Provide the [x, y] coordinate of the cell's center where the given text is located.  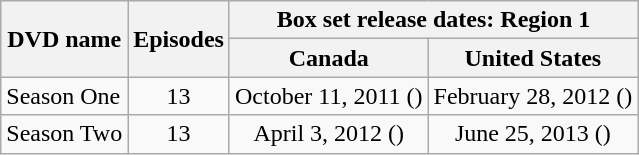
Season One [64, 96]
April 3, 2012 () [328, 134]
June 25, 2013 () [533, 134]
DVD name [64, 39]
Canada [328, 58]
October 11, 2011 () [328, 96]
Episodes [179, 39]
February 28, 2012 () [533, 96]
Season Two [64, 134]
Box set release dates: Region 1 [433, 20]
United States [533, 58]
